Search for the cell housing the specified text and yield its (x, y) center coordinate. 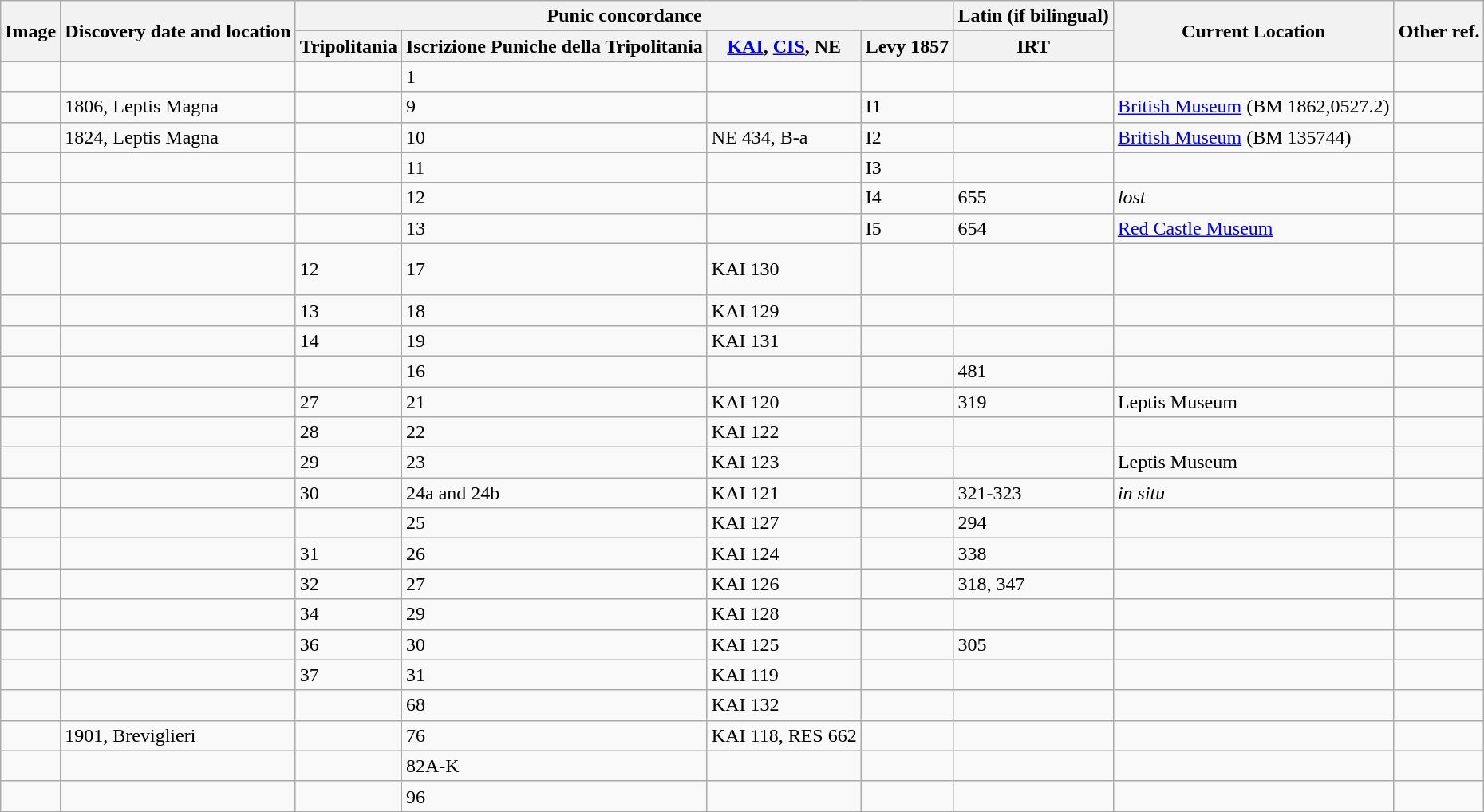
I4 (907, 198)
14 (348, 341)
37 (348, 675)
I5 (907, 228)
25 (554, 523)
British Museum (BM 1862,0527.2) (1253, 107)
Current Location (1253, 31)
294 (1033, 523)
KAI 127 (783, 523)
I2 (907, 137)
96 (554, 796)
318, 347 (1033, 584)
KAI 130 (783, 270)
36 (348, 644)
319 (1033, 401)
Image (30, 31)
82A-K (554, 766)
KAI 121 (783, 493)
1901, Breviglieri (178, 735)
KAI, CIS, NE (783, 46)
338 (1033, 554)
19 (554, 341)
KAI 126 (783, 584)
17 (554, 270)
KAI 131 (783, 341)
655 (1033, 198)
68 (554, 705)
KAI 128 (783, 614)
1806, Leptis Magna (178, 107)
British Museum (BM 135744) (1253, 137)
305 (1033, 644)
KAI 120 (783, 401)
34 (348, 614)
481 (1033, 371)
24a and 24b (554, 493)
Discovery date and location (178, 31)
KAI 122 (783, 432)
Tripolitania (348, 46)
Other ref. (1439, 31)
I1 (907, 107)
KAI 123 (783, 463)
Iscrizione Puniche della Tripolitania (554, 46)
10 (554, 137)
23 (554, 463)
KAI 132 (783, 705)
16 (554, 371)
11 (554, 168)
in situ (1253, 493)
18 (554, 310)
Red Castle Museum (1253, 228)
1824, Leptis Magna (178, 137)
654 (1033, 228)
KAI 118, RES 662 (783, 735)
28 (348, 432)
KAI 119 (783, 675)
9 (554, 107)
KAI 129 (783, 310)
NE 434, B-a (783, 137)
Levy 1857 (907, 46)
IRT (1033, 46)
Punic concordance (624, 16)
32 (348, 584)
26 (554, 554)
21 (554, 401)
321-323 (1033, 493)
76 (554, 735)
KAI 125 (783, 644)
22 (554, 432)
Latin (if bilingual) (1033, 16)
KAI 124 (783, 554)
I3 (907, 168)
lost (1253, 198)
1 (554, 77)
